Search for the cell housing the specified text and yield its [X, Y] center coordinate. 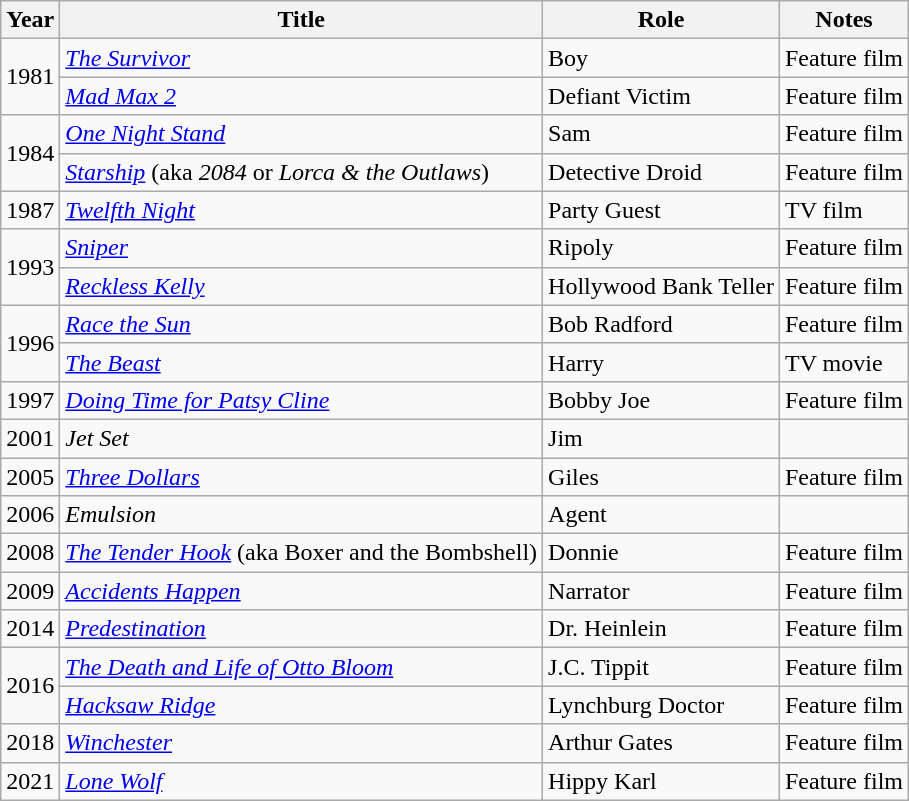
Bob Radford [662, 324]
Bobby Joe [662, 400]
1993 [30, 267]
Narrator [662, 591]
Title [302, 20]
Predestination [302, 629]
Role [662, 20]
Race the Sun [302, 324]
2006 [30, 515]
2009 [30, 591]
1996 [30, 343]
Three Dollars [302, 477]
2018 [30, 743]
TV movie [844, 362]
The Tender Hook (aka Boxer and the Bombshell) [302, 553]
Dr. Heinlein [662, 629]
Jim [662, 438]
The Death and Life of Otto Bloom [302, 667]
2005 [30, 477]
Harry [662, 362]
The Beast [302, 362]
Hippy Karl [662, 781]
TV film [844, 210]
Detective Droid [662, 172]
Sniper [302, 248]
Hollywood Bank Teller [662, 286]
Boy [662, 58]
2008 [30, 553]
Jet Set [302, 438]
2014 [30, 629]
Lone Wolf [302, 781]
The Survivor [302, 58]
2001 [30, 438]
Year [30, 20]
Doing Time for Patsy Cline [302, 400]
Mad Max 2 [302, 96]
Ripoly [662, 248]
Giles [662, 477]
J.C. Tippit [662, 667]
Donnie [662, 553]
Arthur Gates [662, 743]
Winchester [302, 743]
2016 [30, 686]
1997 [30, 400]
Accidents Happen [302, 591]
1981 [30, 77]
Notes [844, 20]
Reckless Kelly [302, 286]
Emulsion [302, 515]
Sam [662, 134]
Twelfth Night [302, 210]
Party Guest [662, 210]
2021 [30, 781]
Agent [662, 515]
Hacksaw Ridge [302, 705]
1984 [30, 153]
One Night Stand [302, 134]
Lynchburg Doctor [662, 705]
1987 [30, 210]
Defiant Victim [662, 96]
Starship (aka 2084 or Lorca & the Outlaws) [302, 172]
